From the cell containing the given text, extract its center point as (X, Y) coordinate. 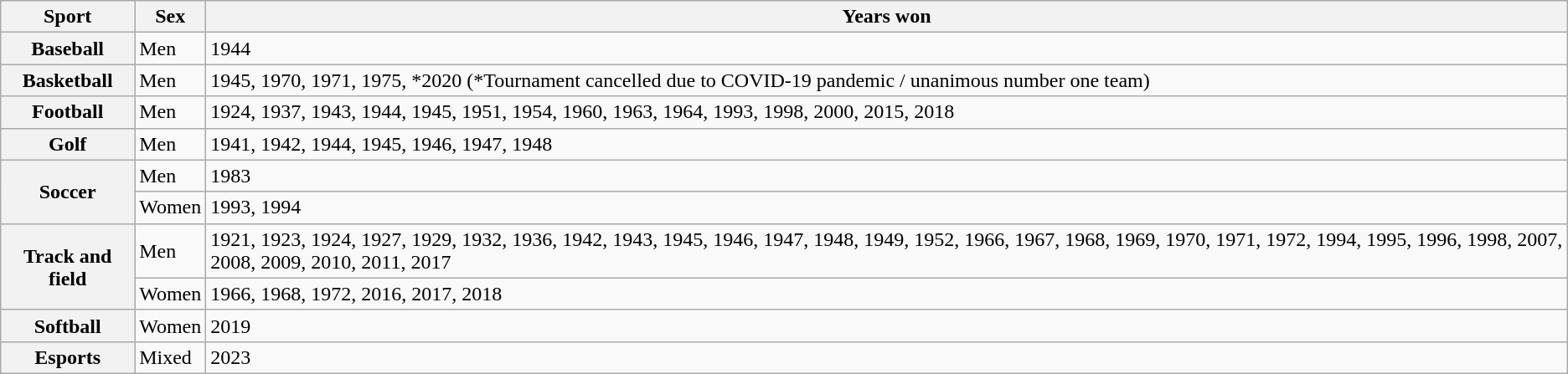
Esports (68, 357)
Football (68, 112)
Mixed (171, 357)
1945, 1970, 1971, 1975, *2020 (*Tournament cancelled due to COVID-19 pandemic / unanimous number one team) (886, 80)
1993, 1994 (886, 207)
1966, 1968, 1972, 2016, 2017, 2018 (886, 294)
Track and field (68, 266)
2019 (886, 325)
1941, 1942, 1944, 1945, 1946, 1947, 1948 (886, 144)
1944 (886, 49)
Baseball (68, 49)
1924, 1937, 1943, 1944, 1945, 1951, 1954, 1960, 1963, 1964, 1993, 1998, 2000, 2015, 2018 (886, 112)
Years won (886, 17)
2023 (886, 357)
Soccer (68, 192)
Basketball (68, 80)
Sex (171, 17)
Softball (68, 325)
1983 (886, 176)
Golf (68, 144)
Sport (68, 17)
